Output the (X, Y) coordinate of the center of the cell containing the given text.  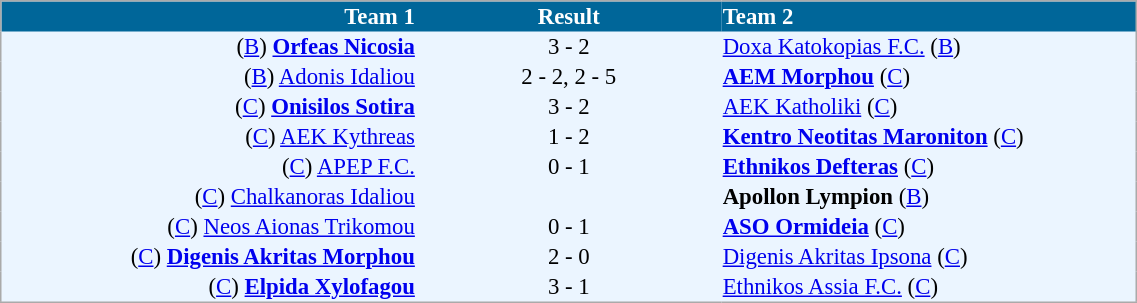
(C) Elpida Xylofagou (209, 287)
2 - 0 (568, 257)
1 - 2 (568, 137)
Team 1 (209, 16)
Ethnikos Defteras (C) (929, 167)
Result (568, 16)
(B) Orfeas Nicosia (209, 47)
AEK Katholiki (C) (929, 107)
3 - 1 (568, 287)
Apollon Lympion (B) (929, 197)
(C) AEK Kythreas (209, 137)
(C) Onisilos Sotira (209, 107)
(C) Chalkanoras Idaliou (209, 197)
Ethnikos Assia F.C. (C) (929, 287)
(C) APEP F.C. (209, 167)
AEM Morphou (C) (929, 77)
Doxa Katokopias F.C. (B) (929, 47)
Digenis Akritas Ipsona (C) (929, 257)
ASO Ormideia (C) (929, 227)
(C) Digenis Akritas Morphou (209, 257)
Team 2 (929, 16)
(B) Adonis Idaliou (209, 77)
2 - 2, 2 - 5 (568, 77)
Kentro Neotitas Maroniton (C) (929, 137)
(C) Neos Aionas Trikomou (209, 227)
